Identify which cell holds the provided text, then report its [X, Y] central coordinate. 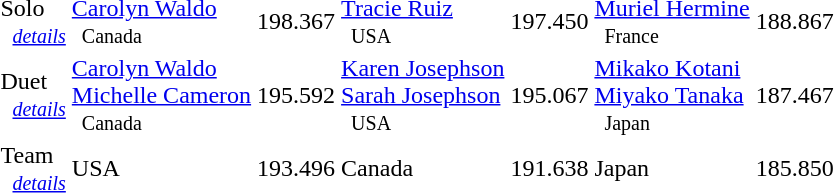
Karen Josephson Sarah Josephson USA [423, 95]
Mikako Kotani Miyako Tanaka Japan [672, 95]
195.067 [550, 95]
Carolyn Waldo Michelle Cameron Canada [161, 95]
195.592 [296, 95]
